Locate the cell with the specified text and output its [X, Y] center coordinate. 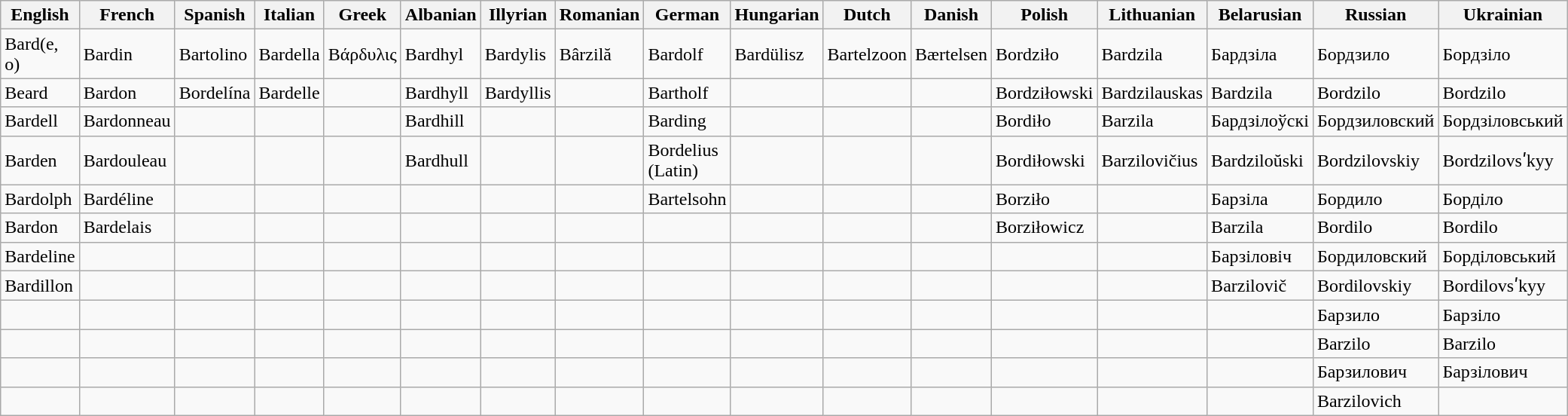
Bardella [289, 54]
French [127, 15]
Bardylis [518, 54]
Bartelsohn [687, 199]
Romanian [599, 15]
Spanish [215, 15]
Hungarian [777, 15]
Бордзиловский [1375, 121]
Bardyllis [518, 93]
Bard(e, o) [40, 54]
Barzilovič [1261, 286]
Борділо [1503, 199]
Bordelína [215, 93]
Bardzilauskas [1152, 93]
Bordzilovskiy [1375, 160]
Bardéline [127, 199]
English [40, 15]
Borziłowicz [1045, 228]
Bardhull [441, 160]
Барзілович [1503, 372]
Bardolph [40, 199]
Barden [40, 160]
Barzilovičius [1152, 160]
Бардзілоўскі [1261, 121]
Bardhill [441, 121]
Bordelius (Latin) [687, 160]
Бордиловский [1375, 256]
Danish [950, 15]
Illyrian [518, 15]
Барзилович [1375, 372]
Bardeline [40, 256]
Bardouleau [127, 160]
Bordziło [1045, 54]
German [687, 15]
Russian [1375, 15]
Bardolf [687, 54]
Bærtelsen [950, 54]
Belarusian [1261, 15]
Bordilovsʹkyy [1503, 286]
Bordiło [1045, 121]
Бордило [1375, 199]
Bordilovskiy [1375, 286]
Bardillon [40, 286]
Bardziloŭski [1261, 160]
Бордзіло [1503, 54]
Barzilovich [1375, 401]
Bardin [127, 54]
Bardelle [289, 93]
Bardell [40, 121]
Bardelais [127, 228]
Бордзило [1375, 54]
Borziło [1045, 199]
Bardhyl [441, 54]
Борділовський [1503, 256]
Βάρδυλις [362, 54]
Барзіло [1503, 315]
Барзіла [1261, 199]
Bordiłowski [1045, 160]
Bordzilovsʹkyy [1503, 160]
Бардзіла [1261, 54]
Greek [362, 15]
Bordziłowski [1045, 93]
Бордзіловський [1503, 121]
Ukrainian [1503, 15]
Bârzilă [599, 54]
Bardhyll [441, 93]
Bardonneau [127, 121]
Beard [40, 93]
Dutch [867, 15]
Italian [289, 15]
Bartelzoon [867, 54]
Polish [1045, 15]
Barding [687, 121]
Барзило [1375, 315]
Bardülisz [777, 54]
Барзіловіч [1261, 256]
Lithuanian [1152, 15]
Albanian [441, 15]
Bartolino [215, 54]
Bartholf [687, 93]
